Find where the given text appears and provide that cell's center as (x, y) coordinate. 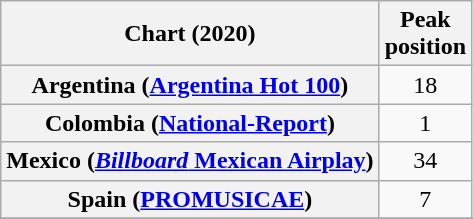
Mexico (Billboard Mexican Airplay) (190, 161)
Spain (PROMUSICAE) (190, 199)
Colombia (National-Report) (190, 123)
7 (425, 199)
18 (425, 85)
1 (425, 123)
Peakposition (425, 34)
Argentina (Argentina Hot 100) (190, 85)
34 (425, 161)
Chart (2020) (190, 34)
